Scan for the cell matching the given text and deliver its [X, Y] coordinate at center. 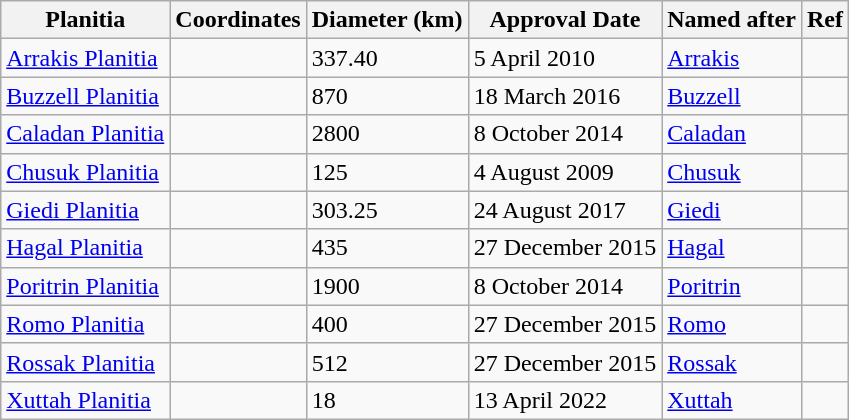
Buzzell [732, 96]
5 April 2010 [565, 58]
Poritrin Planitia [86, 286]
Chusuk [732, 172]
18 [387, 400]
Hagal Planitia [86, 248]
303.25 [387, 210]
Hagal [732, 248]
Poritrin [732, 286]
Giedi Planitia [86, 210]
Planitia [86, 20]
Buzzell Planitia [86, 96]
Xuttah [732, 400]
Named after [732, 20]
Ref [824, 20]
Diameter (km) [387, 20]
18 March 2016 [565, 96]
Arrakis Planitia [86, 58]
Giedi [732, 210]
Coordinates [238, 20]
2800 [387, 134]
125 [387, 172]
435 [387, 248]
Chusuk Planitia [86, 172]
Rossak [732, 362]
Caladan [732, 134]
Rossak Planitia [86, 362]
512 [387, 362]
4 August 2009 [565, 172]
400 [387, 324]
Caladan Planitia [86, 134]
337.40 [387, 58]
Romo [732, 324]
Approval Date [565, 20]
Xuttah Planitia [86, 400]
Romo Planitia [86, 324]
13 April 2022 [565, 400]
24 August 2017 [565, 210]
Arrakis [732, 58]
1900 [387, 286]
870 [387, 96]
